Detect which cell encompasses the target text, then output its (X, Y) center coordinate. 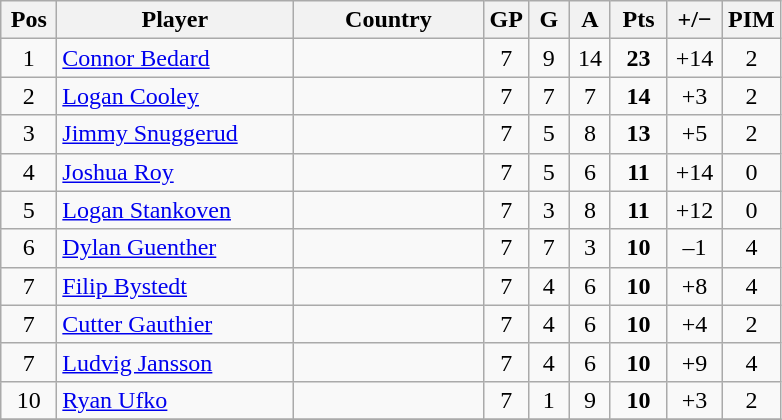
Jimmy Snuggerud (175, 134)
+/− (695, 20)
–1 (695, 248)
Ludvig Jansson (175, 362)
GP (506, 20)
Cutter Gauthier (175, 324)
Ryan Ufko (175, 400)
Filip Bystedt (175, 286)
Player (175, 20)
Logan Cooley (175, 96)
13 (638, 134)
Pts (638, 20)
A (590, 20)
Dylan Guenther (175, 248)
Pos (29, 20)
+12 (695, 210)
+4 (695, 324)
+5 (695, 134)
+8 (695, 286)
Joshua Roy (175, 172)
23 (638, 58)
Logan Stankoven (175, 210)
PIM (752, 20)
+9 (695, 362)
Country (388, 20)
Connor Bedard (175, 58)
G (548, 20)
